For the text-containing cell, return its midpoint in [x, y] coordinate format. 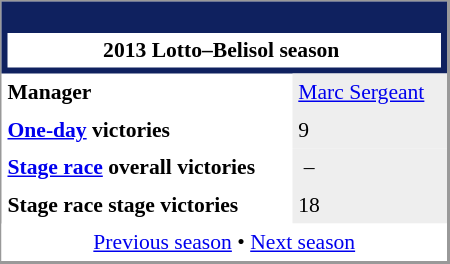
Manager [148, 93]
Previous season • Next season [225, 243]
18 [370, 205]
Stage race stage victories [148, 205]
9 [370, 130]
Stage race overall victories [148, 167]
– [370, 167]
Marc Sergeant [370, 93]
One-day victories [148, 130]
